Scan for the cell matching the given text and deliver its [x, y] coordinate at center. 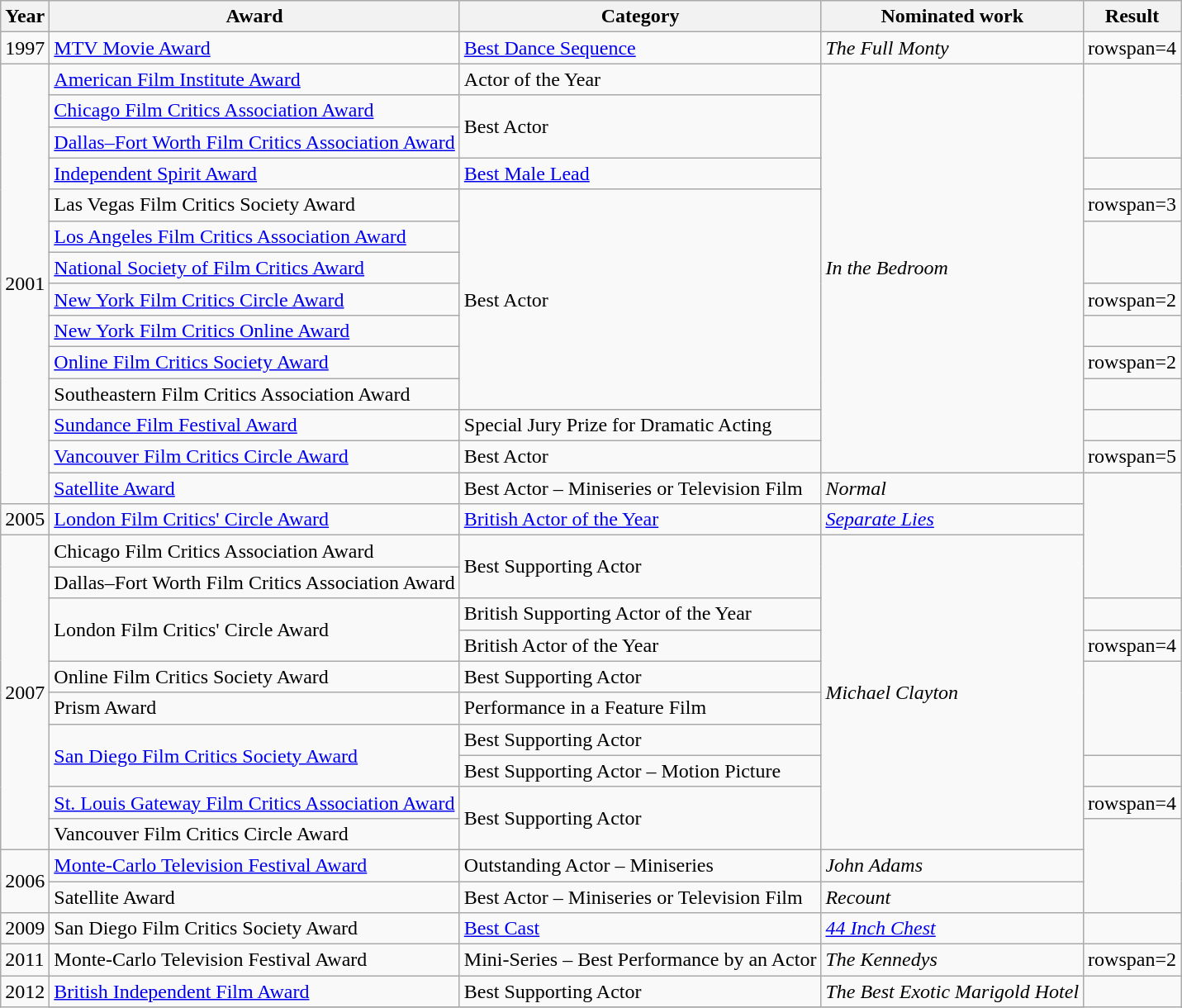
Separate Lies [952, 520]
Sundance Film Festival Award [254, 426]
Independent Spirit Award [254, 174]
Los Angeles Film Critics Association Award [254, 236]
1997 [25, 48]
2001 [25, 284]
Best Dance Sequence [640, 48]
2012 [25, 991]
MTV Movie Award [254, 48]
Outstanding Actor – Miniseries [640, 865]
Normal [952, 488]
Southeastern Film Critics Association Award [254, 394]
Mini-Series – Best Performance by an Actor [640, 960]
2005 [25, 520]
Special Jury Prize for Dramatic Acting [640, 426]
John Adams [952, 865]
Las Vegas Film Critics Society Award [254, 205]
2011 [25, 960]
New York Film Critics Online Award [254, 330]
Award [254, 17]
Year [25, 17]
rowspan=5 [1132, 457]
British Supporting Actor of the Year [640, 614]
2009 [25, 929]
2007 [25, 692]
Best Male Lead [640, 174]
Michael Clayton [952, 692]
Recount [952, 896]
The Full Monty [952, 48]
Best Cast [640, 929]
American Film Institute Award [254, 79]
rowspan=3 [1132, 205]
Prism Award [254, 708]
Nominated work [952, 17]
2006 [25, 881]
St. Louis Gateway Film Critics Association Award [254, 802]
Actor of the Year [640, 79]
44 Inch Chest [952, 929]
The Best Exotic Marigold Hotel [952, 991]
In the Bedroom [952, 268]
Performance in a Feature Film [640, 708]
National Society of Film Critics Award [254, 268]
Best Supporting Actor – Motion Picture [640, 771]
New York Film Critics Circle Award [254, 299]
Category [640, 17]
The Kennedys [952, 960]
Result [1132, 17]
British Independent Film Award [254, 991]
